Determine the (X, Y) coordinate at the center of the cell enclosing the given text.  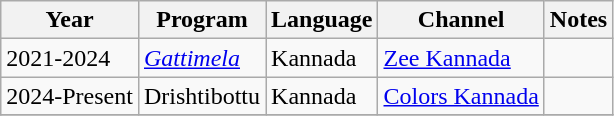
Program (202, 20)
2021-2024 (70, 58)
Colors Kannada (461, 96)
Zee Kannada (461, 58)
Notes (578, 20)
Gattimela (202, 58)
Drishtibottu (202, 96)
Channel (461, 20)
2024-Present (70, 96)
Language (322, 20)
Year (70, 20)
